Identify which cell holds the provided text, then report its (X, Y) central coordinate. 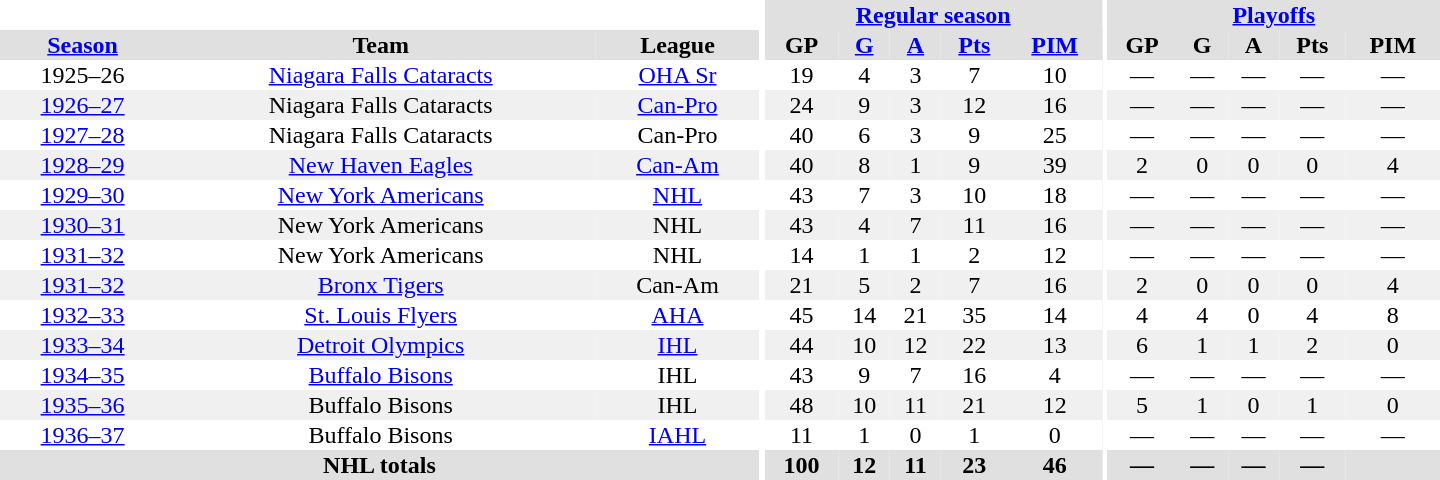
1926–27 (82, 105)
24 (802, 105)
35 (974, 315)
23 (974, 465)
45 (802, 315)
1929–30 (82, 195)
St. Louis Flyers (380, 315)
25 (1055, 135)
1928–29 (82, 165)
46 (1055, 465)
Playoffs (1274, 15)
18 (1055, 195)
1934–35 (82, 375)
22 (974, 345)
League (678, 45)
1930–31 (82, 225)
1935–36 (82, 405)
13 (1055, 345)
New Haven Eagles (380, 165)
Detroit Olympics (380, 345)
OHA Sr (678, 75)
1933–34 (82, 345)
Season (82, 45)
Regular season (934, 15)
1927–28 (82, 135)
Bronx Tigers (380, 285)
39 (1055, 165)
1925–26 (82, 75)
1932–33 (82, 315)
48 (802, 405)
1936–37 (82, 435)
AHA (678, 315)
100 (802, 465)
19 (802, 75)
44 (802, 345)
Team (380, 45)
NHL totals (380, 465)
IAHL (678, 435)
